Capture the cell that displays the provided text and extract its (X, Y) central coordinate. 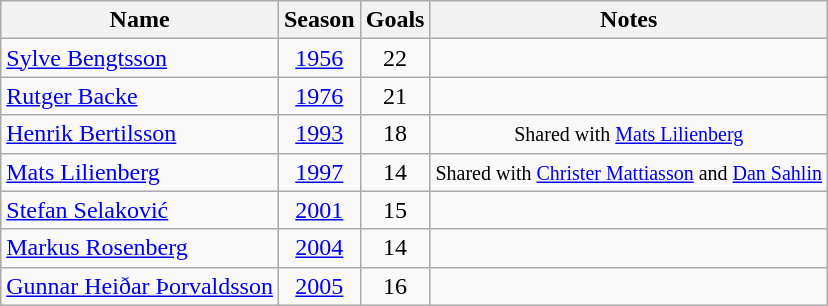
15 (395, 210)
Season (319, 20)
21 (395, 96)
2004 (319, 248)
Goals (395, 20)
Notes (629, 20)
Sylve Bengtsson (140, 58)
Shared with Mats Lilienberg (629, 134)
Name (140, 20)
Rutger Backe (140, 96)
2005 (319, 286)
Stefan Selaković (140, 210)
18 (395, 134)
Henrik Bertilsson (140, 134)
Mats Lilienberg (140, 172)
1976 (319, 96)
Markus Rosenberg (140, 248)
Shared with Christer Mattiasson and Dan Sahlin (629, 172)
22 (395, 58)
2001 (319, 210)
16 (395, 286)
Gunnar Heiðar Þorvaldsson (140, 286)
1993 (319, 134)
1956 (319, 58)
1997 (319, 172)
